Extract the [x, y] coordinate from the center of the cell holding the provided text.  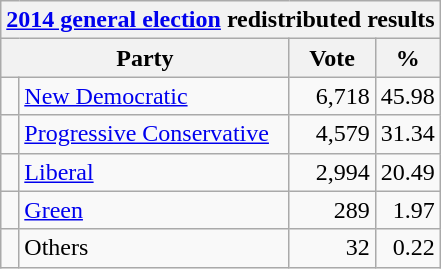
4,579 [332, 134]
1.97 [408, 210]
0.22 [408, 248]
New Democratic [154, 96]
45.98 [408, 96]
2014 general election redistributed results [220, 20]
Others [154, 248]
Liberal [154, 172]
2,994 [332, 172]
32 [332, 248]
Progressive Conservative [154, 134]
289 [332, 210]
Vote [332, 58]
Green [154, 210]
31.34 [408, 134]
6,718 [332, 96]
20.49 [408, 172]
Party [145, 58]
% [408, 58]
